Locate the cell with the specified text and output its [x, y] center coordinate. 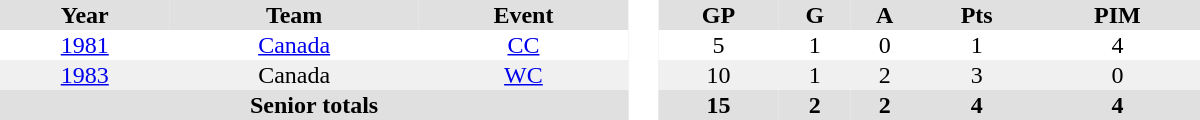
WC [524, 75]
3 [976, 75]
Senior totals [314, 105]
A [885, 15]
Event [524, 15]
G [815, 15]
CC [524, 45]
GP [718, 15]
Team [294, 15]
1983 [85, 75]
PIM [1118, 15]
1981 [85, 45]
5 [718, 45]
10 [718, 75]
Pts [976, 15]
15 [718, 105]
Year [85, 15]
